From the cell containing the given text, extract its center point as [X, Y] coordinate. 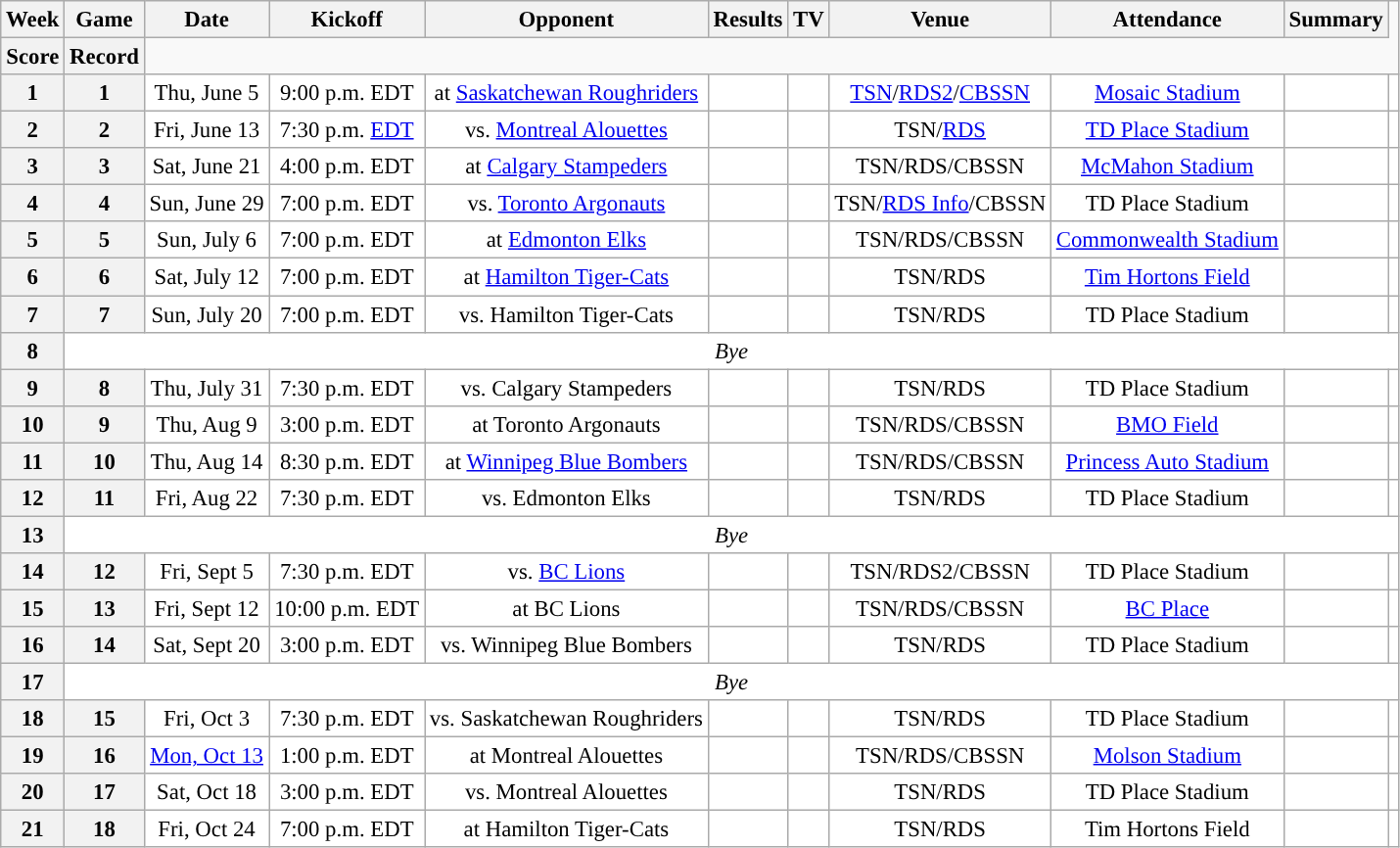
Mon, Oct 13 [207, 756]
Results [748, 20]
4:00 p.m. EDT [347, 166]
21 [33, 829]
Thu, July 31 [207, 388]
vs. Calgary Stampeders [567, 388]
Fri, Sept 5 [207, 572]
Kickoff [347, 20]
Venue [940, 20]
Opponent [567, 20]
Thu, Aug 9 [207, 424]
Attendance [1167, 20]
Sun, June 29 [207, 204]
Thu, June 5 [207, 93]
Fri, Oct 3 [207, 719]
vs. Hamilton Tiger-Cats [567, 314]
Mosaic Stadium [1167, 93]
at Montreal Alouettes [567, 756]
1:00 p.m. EDT [347, 756]
at Edmonton Elks [567, 240]
Fri, Aug 22 [207, 498]
Sat, Oct 18 [207, 792]
Sat, June 21 [207, 166]
McMahon Stadium [1167, 166]
19 [33, 756]
Fri, June 13 [207, 130]
Princess Auto Stadium [1167, 461]
vs. Winnipeg Blue Bombers [567, 645]
Date [207, 20]
Sun, July 6 [207, 240]
TSN/RDS Info/CBSSN [940, 204]
Sat, Sept 20 [207, 645]
TV [809, 20]
vs. Saskatchewan Roughriders [567, 719]
20 [33, 792]
at Saskatchewan Roughriders [567, 93]
10:00 p.m. EDT [347, 608]
Summary [1335, 20]
Fri, Oct 24 [207, 829]
8:30 p.m. EDT [347, 461]
BMO Field [1167, 424]
Game [104, 20]
vs. Toronto Argonauts [567, 204]
Commonwealth Stadium [1167, 240]
Week [33, 20]
Thu, Aug 14 [207, 461]
vs. BC Lions [567, 572]
Record [104, 57]
BC Place [1167, 608]
vs. Edmonton Elks [567, 498]
9:00 p.m. EDT [347, 93]
at Calgary Stampeders [567, 166]
at Winnipeg Blue Bombers [567, 461]
Sun, July 20 [207, 314]
Fri, Sept 12 [207, 608]
at BC Lions [567, 608]
Molson Stadium [1167, 756]
Score [33, 57]
at Toronto Argonauts [567, 424]
Sat, July 12 [207, 277]
